Determine the (x, y) coordinate at the center of the cell enclosing the given text.  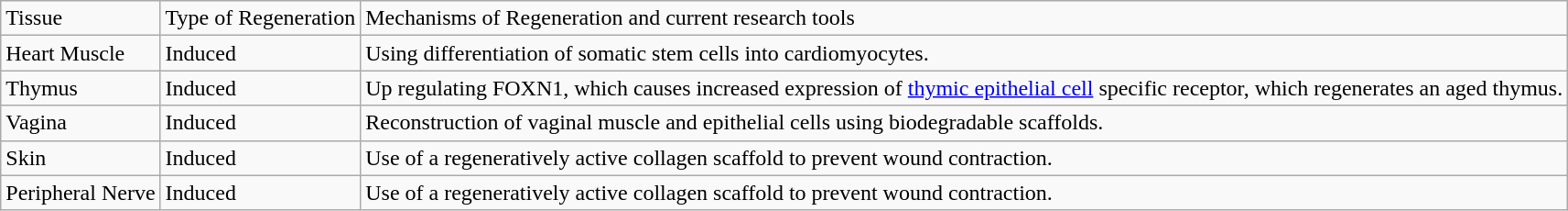
Skin (81, 158)
Thymus (81, 88)
Tissue (81, 18)
Using differentiation of somatic stem cells into cardiomyocytes. (965, 53)
Mechanisms of Regeneration and current research tools (965, 18)
Reconstruction of vaginal muscle and epithelial cells using biodegradable scaffolds. (965, 123)
Up regulating FOXN1, which causes increased expression of thymic epithelial cell specific receptor, which regenerates an aged thymus. (965, 88)
Heart Muscle (81, 53)
Vagina (81, 123)
Peripheral Nerve (81, 193)
Type of Regeneration (260, 18)
